Return [x, y] of the center of cell containing provided text 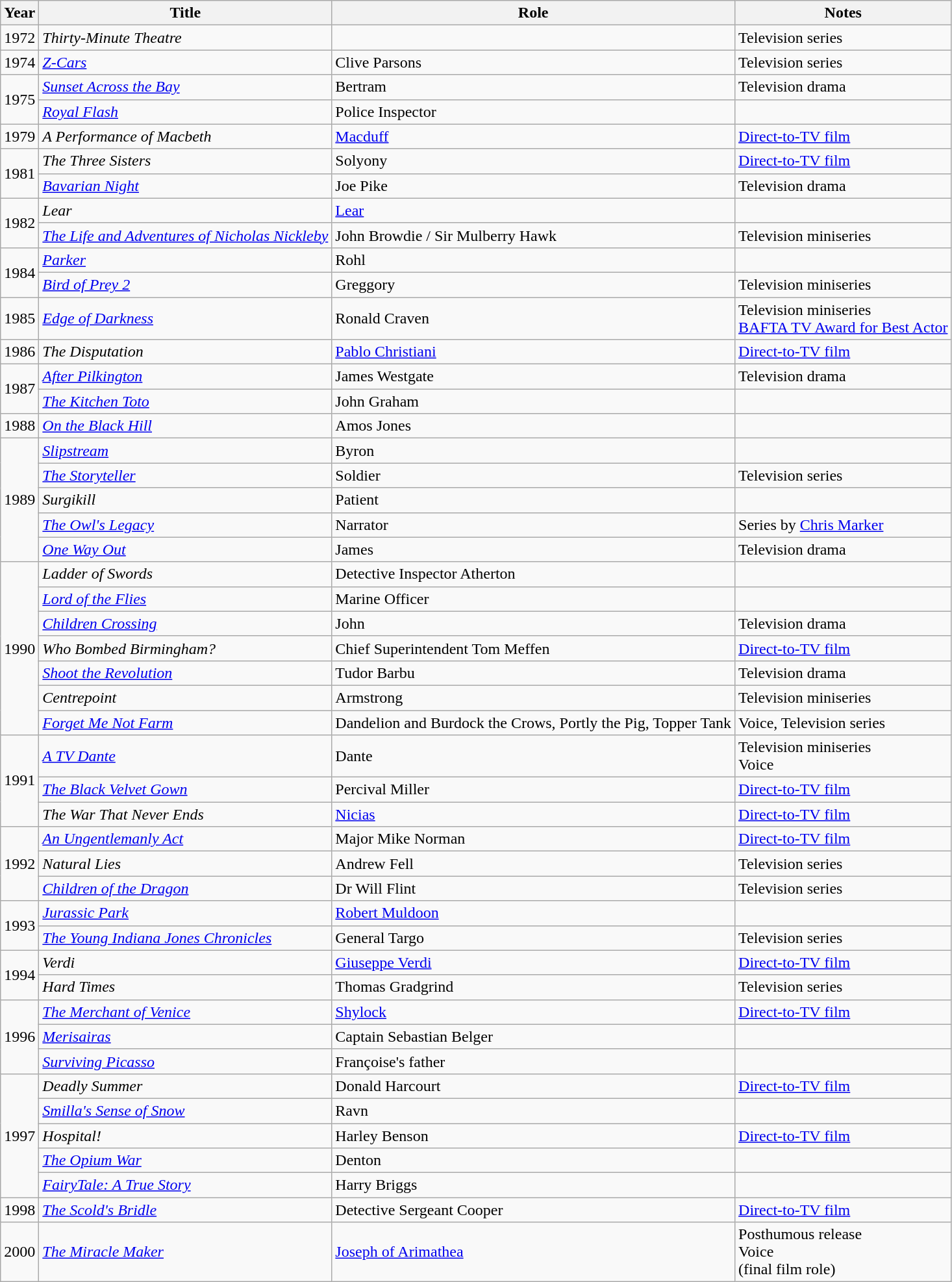
Joseph of Arimathea [534, 1252]
Z-Cars [186, 62]
The Kitchen Toto [186, 401]
Thirty-Minute Theatre [186, 38]
1991 [19, 781]
1996 [19, 1037]
1975 [19, 99]
Lord of the Flies [186, 599]
Narrator [534, 525]
The War That Never Ends [186, 814]
1981 [19, 173]
Television miniseriesVoice [843, 756]
Bird of Prey 2 [186, 284]
The Young Indiana Jones Chronicles [186, 938]
A Performance of Macbeth [186, 136]
Edge of Darkness [186, 318]
Shoot the Revolution [186, 673]
Smilla's Sense of Snow [186, 1111]
Royal Flash [186, 112]
Surviving Picasso [186, 1061]
Dandelion and Burdock the Crows, Portly the Pig, Topper Tank [534, 723]
Joe Pike [534, 186]
Armstrong [534, 698]
Jurassic Park [186, 913]
Solyony [534, 161]
Hard Times [186, 987]
Greggory [534, 284]
The Owl's Legacy [186, 525]
Deadly Summer [186, 1086]
1986 [19, 352]
Forget Me Not Farm [186, 723]
1974 [19, 62]
Natural Lies [186, 864]
Chief Superintendent Tom Meffen [534, 648]
Who Bombed Birmingham? [186, 648]
James [534, 549]
The Merchant of Venice [186, 1012]
The Opium War [186, 1161]
1994 [19, 975]
Bavarian Night [186, 186]
Major Mike Norman [534, 839]
Sunset Across the Bay [186, 87]
Detective Sergeant Cooper [534, 1210]
Rohl [534, 260]
Parker [186, 260]
Notes [843, 13]
1998 [19, 1210]
1990 [19, 648]
A TV Dante [186, 756]
1988 [19, 426]
Percival Miller [534, 790]
Slipstream [186, 451]
Marine Officer [534, 599]
Surgikill [186, 500]
1984 [19, 272]
Robert Muldoon [534, 913]
After Pilkington [186, 377]
1992 [19, 864]
Nicias [534, 814]
General Targo [534, 938]
Giuseppe Verdi [534, 962]
Series by Chris Marker [843, 525]
1985 [19, 318]
John Graham [534, 401]
1972 [19, 38]
Centrepoint [186, 698]
1982 [19, 223]
Dr Will Flint [534, 888]
The Black Velvet Gown [186, 790]
Ladder of Swords [186, 574]
The Scold's Bridle [186, 1210]
Pablo Christiani [534, 352]
On the Black Hill [186, 426]
Soldier [534, 475]
Bertram [534, 87]
1997 [19, 1135]
Children of the Dragon [186, 888]
1989 [19, 500]
Merisairas [186, 1037]
Detective Inspector Atherton [534, 574]
An Ungentlemanly Act [186, 839]
Captain Sebastian Belger [534, 1037]
Ronald Craven [534, 318]
Children Crossing [186, 623]
FairyTale: A True Story [186, 1185]
Ravn [534, 1111]
Amos Jones [534, 426]
One Way Out [186, 549]
Television miniseriesBAFTA TV Award for Best Actor [843, 318]
Thomas Gradgrind [534, 987]
James Westgate [534, 377]
John Browdie / Sir Mulberry Hawk [534, 235]
Tudor Barbu [534, 673]
The Three Sisters [186, 161]
Dante [534, 756]
Hospital! [186, 1136]
Macduff [534, 136]
The Miracle Maker [186, 1252]
Harry Briggs [534, 1185]
1979 [19, 136]
Role [534, 13]
Byron [534, 451]
Denton [534, 1161]
Harley Benson [534, 1136]
Title [186, 13]
1987 [19, 389]
Voice, Television series [843, 723]
Police Inspector [534, 112]
John [534, 623]
Françoise's father [534, 1061]
Verdi [186, 962]
Patient [534, 500]
Clive Parsons [534, 62]
2000 [19, 1252]
Shylock [534, 1012]
The Life and Adventures of Nicholas Nickleby [186, 235]
Donald Harcourt [534, 1086]
Andrew Fell [534, 864]
Posthumous releaseVoice(final film role) [843, 1252]
The Disputation [186, 352]
1993 [19, 925]
The Storyteller [186, 475]
Year [19, 13]
